Determine the [X, Y] coordinate at the center of the cell enclosing the given text.  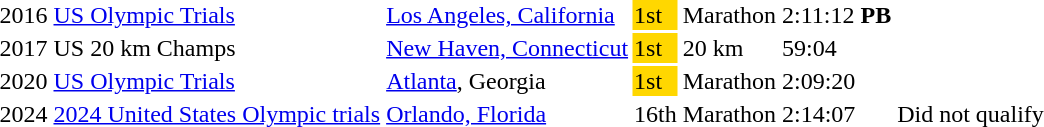
Los Angeles, California [508, 15]
New Haven, Connecticut [508, 48]
20 km [729, 48]
US 20 km Champs [217, 48]
2:09:20 [837, 81]
2:11:12 PB [837, 15]
Atlanta, Georgia [508, 81]
59:04 [837, 48]
